Provide the (X, Y) coordinate of the cell's center where the given text is located.  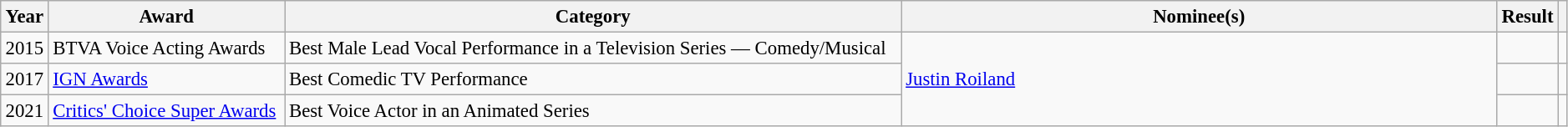
Award (167, 17)
Best Voice Actor in an Animated Series (593, 111)
2017 (25, 79)
IGN Awards (167, 79)
2021 (25, 111)
Category (593, 17)
Best Male Lead Vocal Performance in a Television Series — Comedy/Musical (593, 48)
Nominee(s) (1200, 17)
Result (1528, 17)
Critics' Choice Super Awards (167, 111)
Justin Roiland (1200, 80)
Best Comedic TV Performance (593, 79)
BTVA Voice Acting Awards (167, 48)
2015 (25, 48)
Year (25, 17)
